Return (x, y) of the center of cell containing provided text 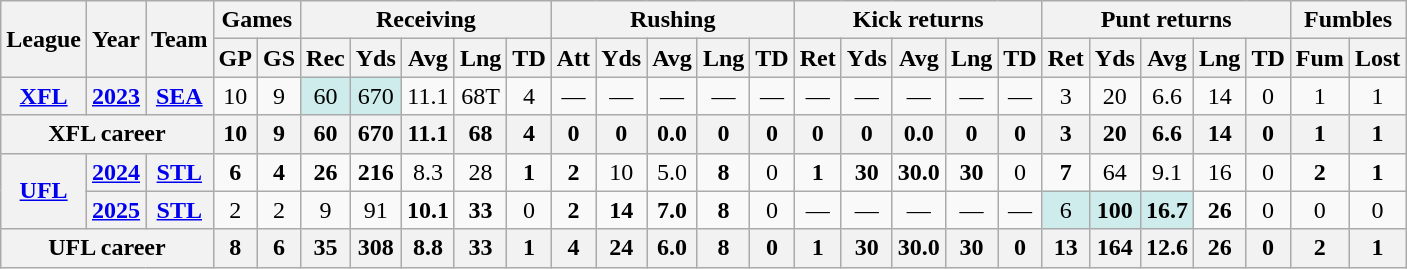
7.0 (672, 210)
64 (1114, 172)
91 (376, 210)
2024 (116, 172)
28 (480, 172)
68T (480, 96)
Att (573, 58)
216 (376, 172)
164 (1114, 248)
8.3 (428, 172)
XFL (44, 96)
Kick returns (918, 20)
16 (1219, 172)
Rec (326, 58)
Team (180, 39)
SEA (180, 96)
13 (1066, 248)
Lost (1377, 58)
6.0 (672, 248)
UFL (44, 191)
7 (1066, 172)
Receiving (426, 20)
Year (116, 39)
Fumbles (1348, 20)
Games (256, 20)
2023 (116, 96)
100 (1114, 210)
8.8 (428, 248)
12.6 (1166, 248)
5.0 (672, 172)
Punt returns (1166, 20)
Rushing (672, 20)
308 (376, 248)
Fum (1320, 58)
League (44, 39)
GS (278, 58)
2025 (116, 210)
UFL career (107, 248)
68 (480, 134)
10.1 (428, 210)
9.1 (1166, 172)
35 (326, 248)
16.7 (1166, 210)
XFL career (107, 134)
GP (235, 58)
24 (622, 248)
